Determine the [x, y] coordinate at the center of the cell enclosing the given text.  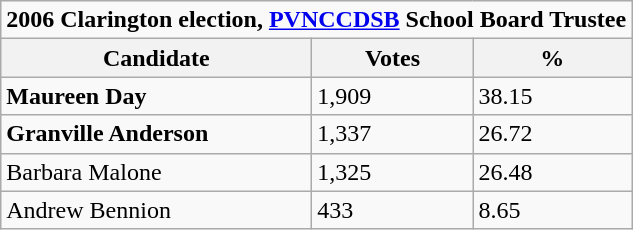
Andrew Bennion [156, 210]
1,337 [392, 134]
38.15 [552, 96]
Maureen Day [156, 96]
2006 Clarington election, PVNCCDSB School Board Trustee [316, 20]
Votes [392, 58]
26.72 [552, 134]
1,909 [392, 96]
Candidate [156, 58]
26.48 [552, 172]
Granville Anderson [156, 134]
1,325 [392, 172]
Barbara Malone [156, 172]
433 [392, 210]
% [552, 58]
8.65 [552, 210]
